Detect which cell encompasses the target text, then output its [X, Y] center coordinate. 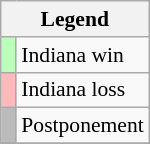
Postponement [82, 126]
Indiana loss [82, 90]
Legend [75, 19]
Indiana win [82, 55]
